Capture the cell that displays the provided text and extract its [X, Y] central coordinate. 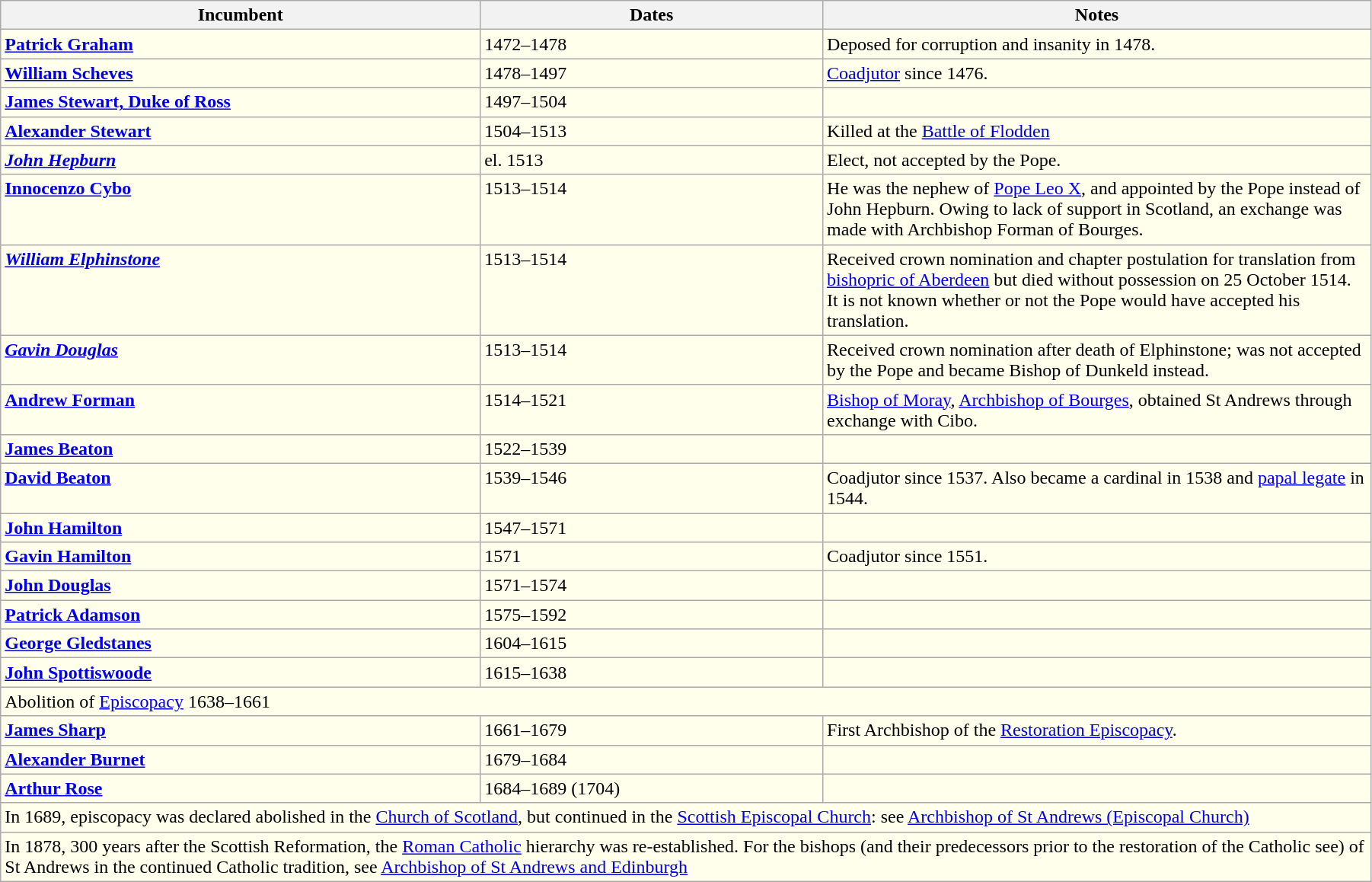
Patrick Graham [241, 44]
1522–1539 [652, 449]
George Gledstanes [241, 644]
Notes [1097, 15]
James Stewart, Duke of Ross [241, 102]
Coadjutor since 1476. [1097, 73]
John Hepburn [241, 160]
Gavin Douglas [241, 360]
1604–1615 [652, 644]
Alexander Burnet [241, 759]
1575–1592 [652, 615]
1497–1504 [652, 102]
John Spottiswoode [241, 673]
Innocenzo Cybo [241, 209]
William Elphinstone [241, 289]
Killed at the Battle of Flodden [1097, 131]
Gavin Hamilton [241, 557]
William Scheves [241, 73]
1571–1574 [652, 586]
John Douglas [241, 586]
Deposed for corruption and insanity in 1478. [1097, 44]
1472–1478 [652, 44]
1679–1684 [652, 759]
Arthur Rose [241, 788]
1504–1513 [652, 131]
Bishop of Moray, Archbishop of Bourges, obtained St Andrews through exchange with Cibo. [1097, 410]
1661–1679 [652, 730]
1615–1638 [652, 673]
Received crown nomination after death of Elphinstone; was not accepted by the Pope and became Bishop of Dunkeld instead. [1097, 360]
Patrick Adamson [241, 615]
el. 1513 [652, 160]
John Hamilton [241, 528]
1539–1546 [652, 487]
Incumbent [241, 15]
Alexander Stewart [241, 131]
James Beaton [241, 449]
Abolition of Episcopacy 1638–1661 [686, 701]
1684–1689 (1704) [652, 788]
1478–1497 [652, 73]
James Sharp [241, 730]
Coadjutor since 1551. [1097, 557]
1514–1521 [652, 410]
Elect, not accepted by the Pope. [1097, 160]
1571 [652, 557]
Coadjutor since 1537. Also became a cardinal in 1538 and papal legate in 1544. [1097, 487]
Andrew Forman [241, 410]
Dates [652, 15]
1547–1571 [652, 528]
David Beaton [241, 487]
First Archbishop of the Restoration Episcopacy. [1097, 730]
